Return the (x, y) coordinate for the center point of the cell that contains the specified text.  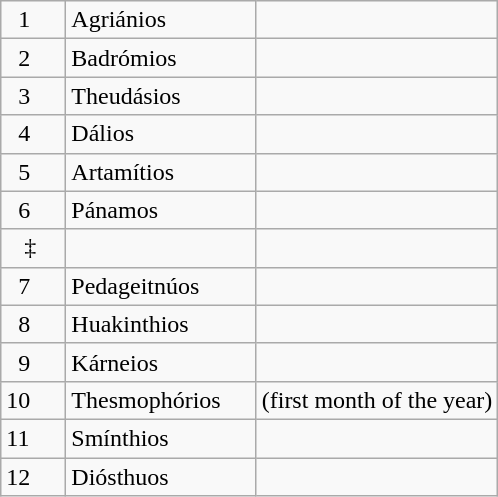
Pánamos (161, 210)
3 (34, 96)
(first month of the year) (377, 400)
9 (34, 362)
Kárneios (161, 362)
Theudásios (161, 96)
5 (34, 172)
4 (34, 134)
10 (34, 400)
Badrómios (161, 58)
Artamítios (161, 172)
‡ (34, 248)
1 (34, 20)
7 (34, 286)
2 (34, 58)
Smínthios (161, 438)
12 (34, 477)
Pedageitnúos (161, 286)
11 (34, 438)
Huakinthios (161, 324)
Agriánios (161, 20)
8 (34, 324)
Dálios (161, 134)
Thesmophórios (161, 400)
Diósthuos (161, 477)
6 (34, 210)
